Find where the given text appears and provide that cell's center as (x, y) coordinate. 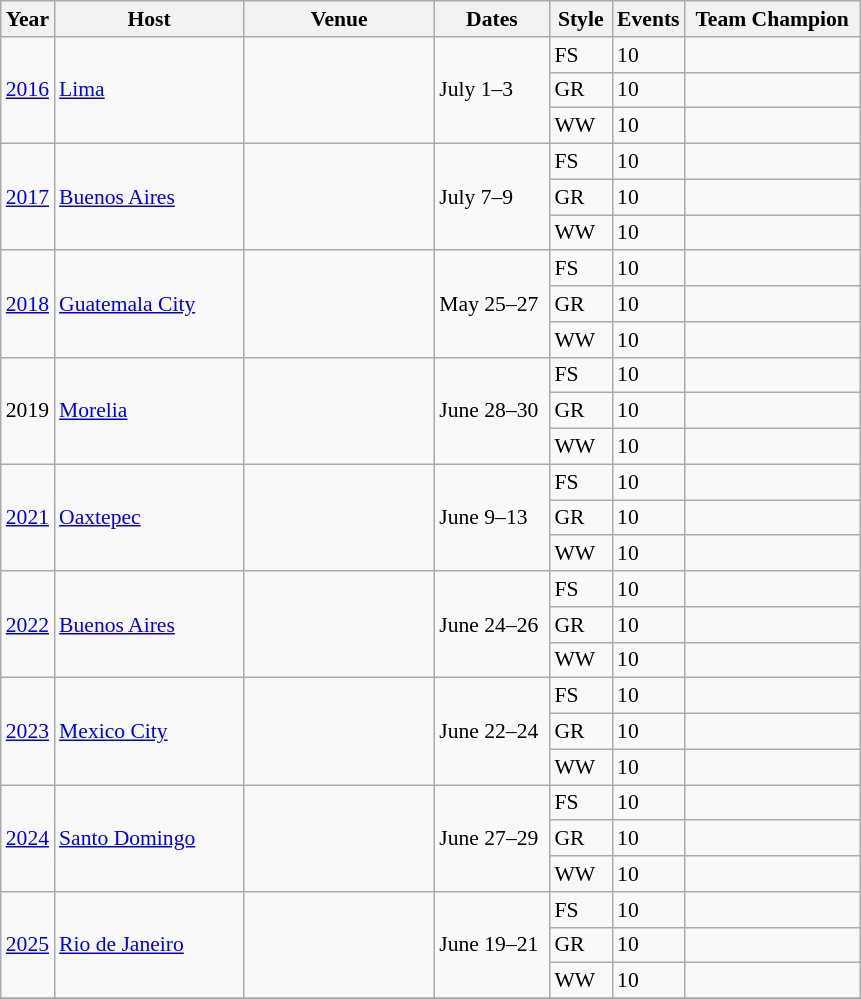
Oaxtepec (149, 518)
Team Champion (772, 19)
June 9–13 (492, 518)
Santo Domingo (149, 838)
July 1–3 (492, 90)
Dates (492, 19)
2023 (28, 732)
June 19–21 (492, 946)
June 22–24 (492, 732)
Venue (339, 19)
Lima (149, 90)
2025 (28, 946)
2019 (28, 410)
Rio de Janeiro (149, 946)
June 28–30 (492, 410)
Year (28, 19)
July 7–9 (492, 198)
Guatemala City (149, 304)
June 27–29 (492, 838)
Morelia (149, 410)
Events (648, 19)
2016 (28, 90)
2021 (28, 518)
Host (149, 19)
2024 (28, 838)
2018 (28, 304)
Mexico City (149, 732)
May 25–27 (492, 304)
2022 (28, 624)
June 24–26 (492, 624)
2017 (28, 198)
Style (580, 19)
